Return the [x, y] coordinate for the center point of the cell that contains the specified text.  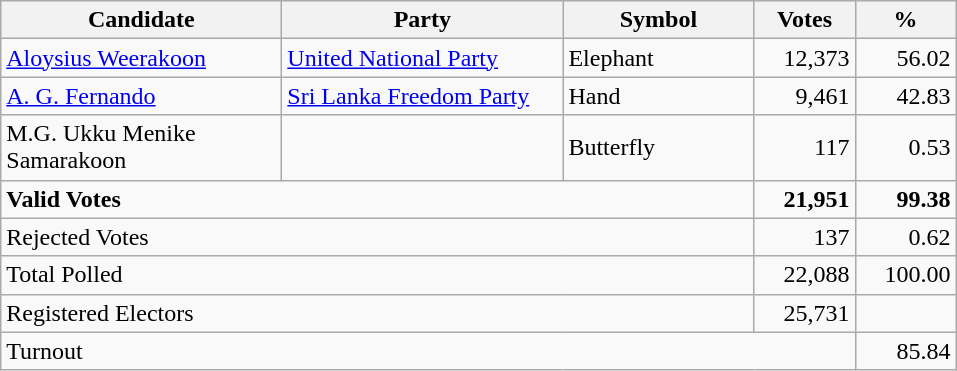
100.00 [906, 275]
Sri Lanka Freedom Party [422, 96]
Valid Votes [378, 199]
% [906, 20]
12,373 [804, 58]
21,951 [804, 199]
99.38 [906, 199]
85.84 [906, 351]
9,461 [804, 96]
Party [422, 20]
United National Party [422, 58]
0.62 [906, 237]
Rejected Votes [378, 237]
Total Polled [378, 275]
22,088 [804, 275]
56.02 [906, 58]
117 [804, 148]
Registered Electors [378, 313]
137 [804, 237]
Elephant [658, 58]
M.G. Ukku Menike Samarakoon [142, 148]
Candidate [142, 20]
0.53 [906, 148]
Votes [804, 20]
Hand [658, 96]
42.83 [906, 96]
Butterfly [658, 148]
A. G. Fernando [142, 96]
25,731 [804, 313]
Turnout [428, 351]
Symbol [658, 20]
Aloysius Weerakoon [142, 58]
